Determine the (x, y) coordinate at the center of the cell enclosing the given text.  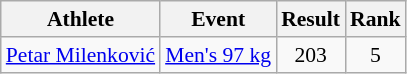
Result (310, 19)
5 (376, 55)
Petar Milenković (80, 55)
Athlete (80, 19)
Rank (376, 19)
203 (310, 55)
Event (218, 19)
Men's 97 kg (218, 55)
